Search for the cell housing the specified text and yield its [X, Y] center coordinate. 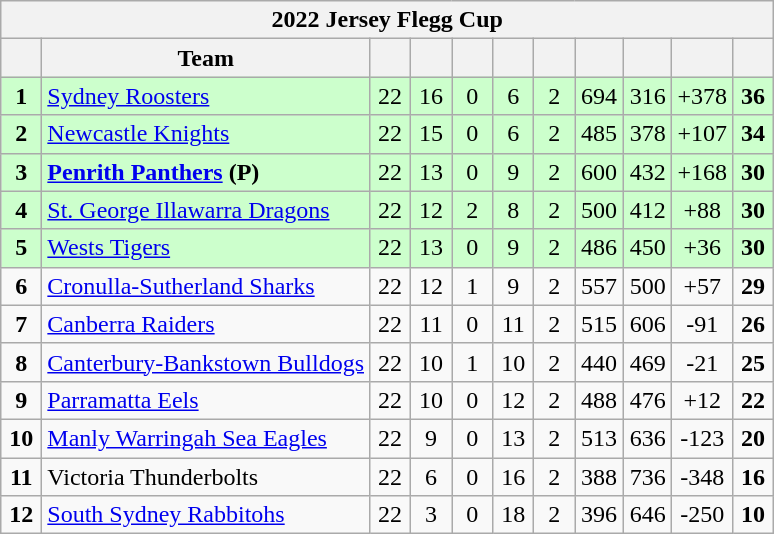
469 [648, 362]
Canberra Raiders [206, 324]
+107 [702, 134]
-250 [702, 515]
29 [754, 286]
18 [514, 515]
-123 [702, 438]
736 [648, 477]
Sydney Roosters [206, 96]
450 [648, 248]
636 [648, 438]
26 [754, 324]
4 [22, 210]
606 [648, 324]
25 [754, 362]
South Sydney Rabbitohs [206, 515]
513 [600, 438]
Victoria Thunderbolts [206, 477]
378 [648, 134]
600 [600, 172]
Newcastle Knights [206, 134]
36 [754, 96]
+57 [702, 286]
20 [754, 438]
486 [600, 248]
440 [600, 362]
316 [648, 96]
412 [648, 210]
557 [600, 286]
2022 Jersey Flegg Cup [388, 20]
432 [648, 172]
+168 [702, 172]
Manly Warringah Sea Eagles [206, 438]
646 [648, 515]
Parramatta Eels [206, 400]
-348 [702, 477]
Canterbury-Bankstown Bulldogs [206, 362]
488 [600, 400]
15 [432, 134]
476 [648, 400]
5 [22, 248]
396 [600, 515]
+88 [702, 210]
Cronulla-Sutherland Sharks [206, 286]
Team [206, 58]
Wests Tigers [206, 248]
-21 [702, 362]
Penrith Panthers (P) [206, 172]
+378 [702, 96]
515 [600, 324]
694 [600, 96]
34 [754, 134]
485 [600, 134]
+12 [702, 400]
St. George Illawarra Dragons [206, 210]
7 [22, 324]
388 [600, 477]
+36 [702, 248]
-91 [702, 324]
